Search for the cell housing the specified text and yield its [x, y] center coordinate. 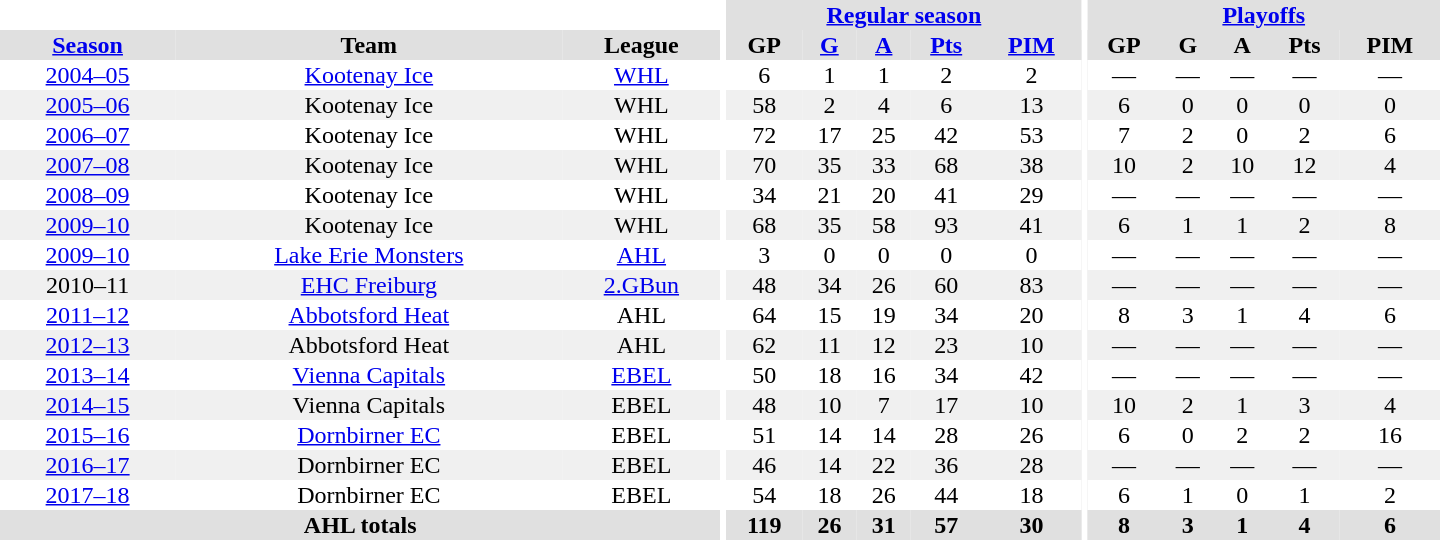
AHL totals [360, 525]
36 [946, 465]
50 [764, 375]
53 [1031, 135]
2015–16 [88, 435]
2004–05 [88, 75]
13 [1031, 105]
70 [764, 165]
44 [946, 495]
60 [946, 285]
25 [884, 135]
23 [946, 345]
51 [764, 435]
119 [764, 525]
46 [764, 465]
83 [1031, 285]
54 [764, 495]
19 [884, 315]
2007–08 [88, 165]
League [641, 45]
Team [368, 45]
15 [829, 315]
30 [1031, 525]
Playoffs [1264, 15]
38 [1031, 165]
2016–17 [88, 465]
64 [764, 315]
2010–11 [88, 285]
22 [884, 465]
2013–14 [88, 375]
Season [88, 45]
33 [884, 165]
21 [829, 195]
2012–13 [88, 345]
2011–12 [88, 315]
57 [946, 525]
31 [884, 525]
2006–07 [88, 135]
2014–15 [88, 405]
2005–06 [88, 105]
EHC Freiburg [368, 285]
29 [1031, 195]
62 [764, 345]
2.GBun [641, 285]
Regular season [904, 15]
2008–09 [88, 195]
93 [946, 225]
2017–18 [88, 495]
11 [829, 345]
72 [764, 135]
Lake Erie Monsters [368, 255]
